Return [x, y] of the center of cell containing provided text 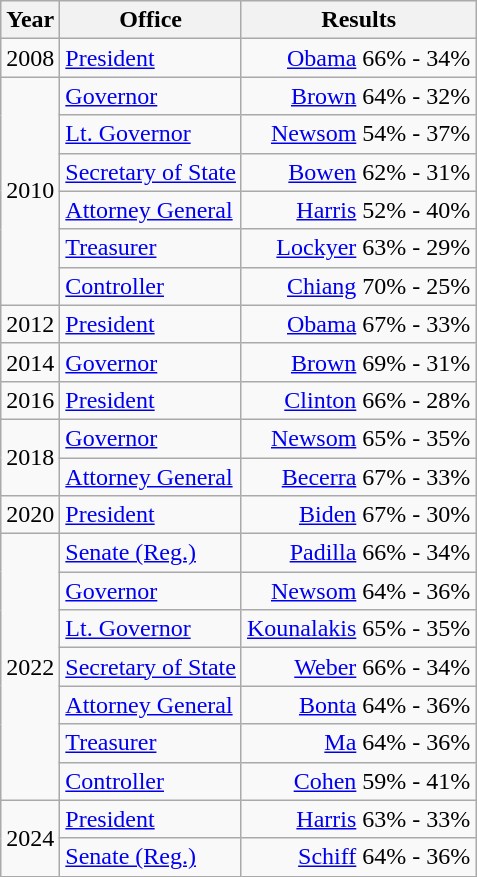
2022 [30, 667]
Bonta 64% - 36% [358, 705]
Cohen 59% - 41% [358, 781]
Ma 64% - 36% [358, 743]
Newsom 65% - 35% [358, 438]
Becerra 67% - 33% [358, 477]
2008 [30, 58]
Padilla 66% - 34% [358, 553]
Obama 66% - 34% [358, 58]
2010 [30, 191]
2012 [30, 324]
Office [151, 20]
Harris 52% - 40% [358, 210]
Biden 67% - 30% [358, 515]
Brown 69% - 31% [358, 362]
Chiang 70% - 25% [358, 286]
Clinton 66% - 28% [358, 400]
Year [30, 20]
2016 [30, 400]
Schiff 64% - 36% [358, 857]
Lockyer 63% - 29% [358, 248]
2018 [30, 457]
Results [358, 20]
Kounalakis 65% - 35% [358, 629]
Harris 63% - 33% [358, 819]
2020 [30, 515]
Bowen 62% - 31% [358, 172]
Brown 64% - 32% [358, 96]
Weber 66% - 34% [358, 667]
2014 [30, 362]
Newsom 64% - 36% [358, 591]
Obama 67% - 33% [358, 324]
2024 [30, 838]
Newsom 54% - 37% [358, 134]
